Output the [X, Y] coordinate of the center of the cell containing the given text.  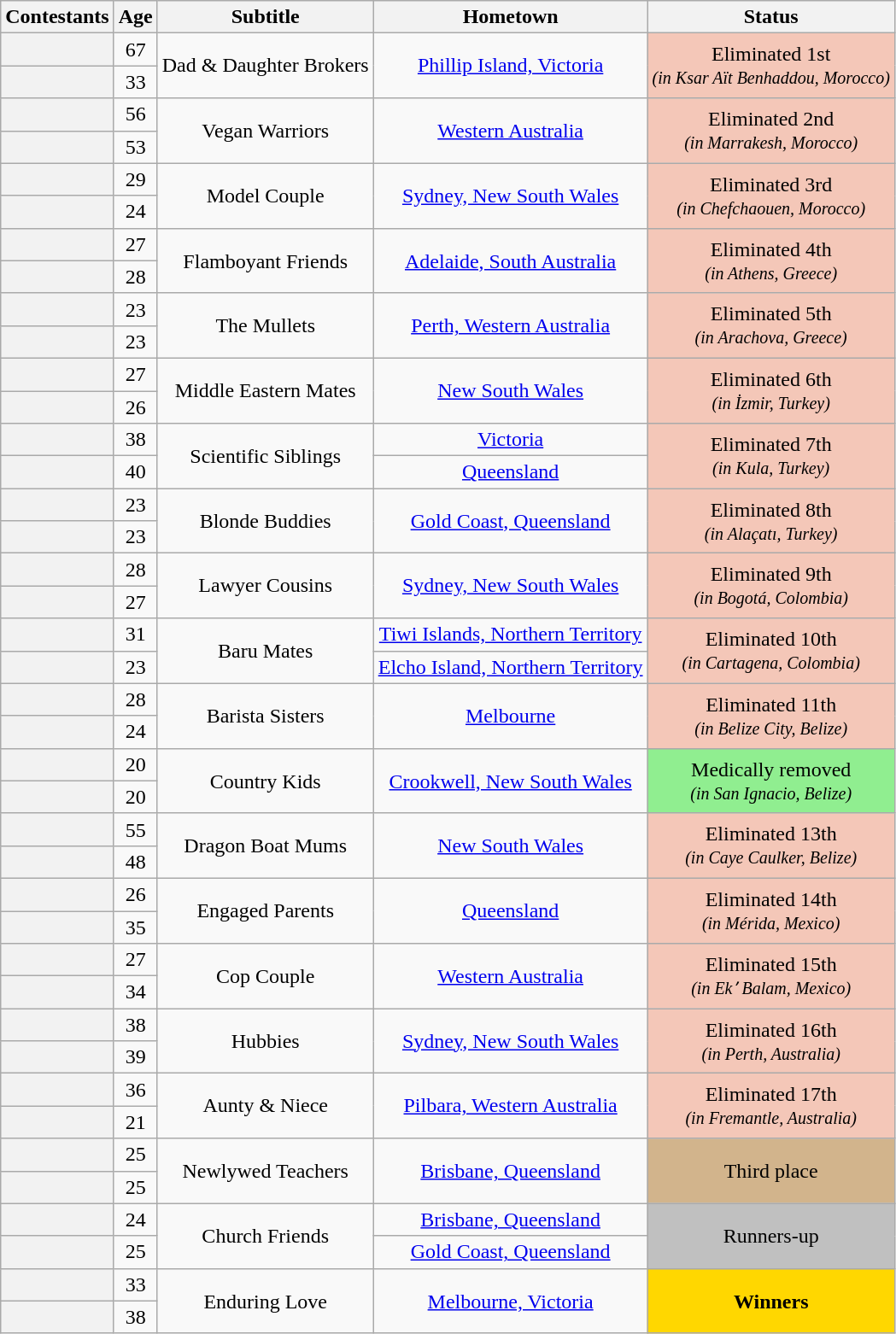
55 [135, 829]
Cop Couple [265, 976]
67 [135, 50]
Eliminated 10th(in Cartagena, Colombia) [770, 651]
Barista Sisters [265, 716]
35 [135, 927]
Eliminated 11th(in Belize City, Belize) [770, 716]
56 [135, 114]
Eliminated 1st(in Ksar Aït Benhaddou, Morocco) [770, 66]
Country Kids [265, 781]
Hubbies [265, 1041]
Elcho Island, Northern Territory [511, 667]
Contestants [57, 17]
36 [135, 1090]
Eliminated 14th(in Mérida, Mexico) [770, 910]
Engaged Parents [265, 910]
Eliminated 13th(in Caye Caulker, Belize) [770, 845]
Pilbara, Western Australia [511, 1106]
Victoria [511, 440]
Eliminated 15th(in Ekʼ Balam, Mexico) [770, 976]
Eliminated 6th(in İzmir, Turkey) [770, 390]
Status [770, 17]
Adelaide, South Australia [511, 260]
Middle Eastern Mates [265, 390]
Tiwi Islands, Northern Territory [511, 635]
Dad & Daughter Brokers [265, 66]
29 [135, 179]
Enduring Love [265, 1301]
Age [135, 17]
Lawyer Cousins [265, 586]
53 [135, 147]
Flamboyant Friends [265, 260]
39 [135, 1057]
Newlywed Teachers [265, 1171]
Eliminated 17th(in Fremantle, Australia) [770, 1106]
Eliminated 16th(in Perth, Australia) [770, 1041]
Church Friends [265, 1236]
Baru Mates [265, 651]
Dragon Boat Mums [265, 845]
Perth, Western Australia [511, 325]
40 [135, 472]
Eliminated 7th(in Kula, Turkey) [770, 456]
Phillip Island, Victoria [511, 66]
21 [135, 1122]
Runners-up [770, 1236]
31 [135, 635]
Eliminated 4th(in Athens, Greece) [770, 260]
48 [135, 862]
34 [135, 992]
Eliminated 8th(in Alaçatı, Turkey) [770, 521]
The Mullets [265, 325]
Hometown [511, 17]
Winners [770, 1301]
Scientific Siblings [265, 456]
Aunty & Niece [265, 1106]
Vegan Warriors [265, 131]
Melbourne, Victoria [511, 1301]
Crookwell, New South Wales [511, 781]
Eliminated 9th(in Bogotá, Colombia) [770, 586]
Eliminated 5th(in Arachova, Greece) [770, 325]
Model Couple [265, 196]
Third place [770, 1171]
Eliminated 2nd(in Marrakesh, Morocco) [770, 131]
Melbourne [511, 716]
Medically removed(in San Ignacio, Belize) [770, 781]
Subtitle [265, 17]
Eliminated 3rd(in Chefchaouen, Morocco) [770, 196]
Blonde Buddies [265, 521]
